From the cell containing the given text, extract its center point as (X, Y) coordinate. 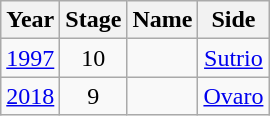
Ovaro (234, 96)
1997 (30, 58)
Sutrio (234, 58)
9 (94, 96)
Name (162, 20)
2018 (30, 96)
Side (234, 20)
Stage (94, 20)
Year (30, 20)
10 (94, 58)
